Determine the [x, y] coordinate at the center of the cell enclosing the given text.  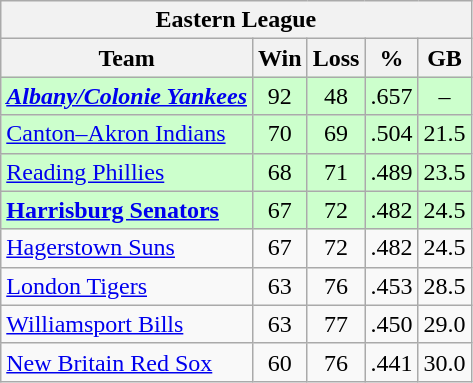
28.5 [444, 286]
.441 [392, 362]
Loss [336, 58]
GB [444, 58]
30.0 [444, 362]
23.5 [444, 172]
92 [280, 96]
68 [280, 172]
21.5 [444, 134]
Hagerstown Suns [127, 248]
.453 [392, 286]
.450 [392, 324]
– [444, 96]
% [392, 58]
Williamsport Bills [127, 324]
48 [336, 96]
Harrisburg Senators [127, 210]
77 [336, 324]
Win [280, 58]
29.0 [444, 324]
London Tigers [127, 286]
New Britain Red Sox [127, 362]
60 [280, 362]
69 [336, 134]
Team [127, 58]
Eastern League [236, 20]
.504 [392, 134]
.489 [392, 172]
Reading Phillies [127, 172]
Albany/Colonie Yankees [127, 96]
.657 [392, 96]
70 [280, 134]
Canton–Akron Indians [127, 134]
71 [336, 172]
